Determine the (X, Y) coordinate at the center of the cell enclosing the given text.  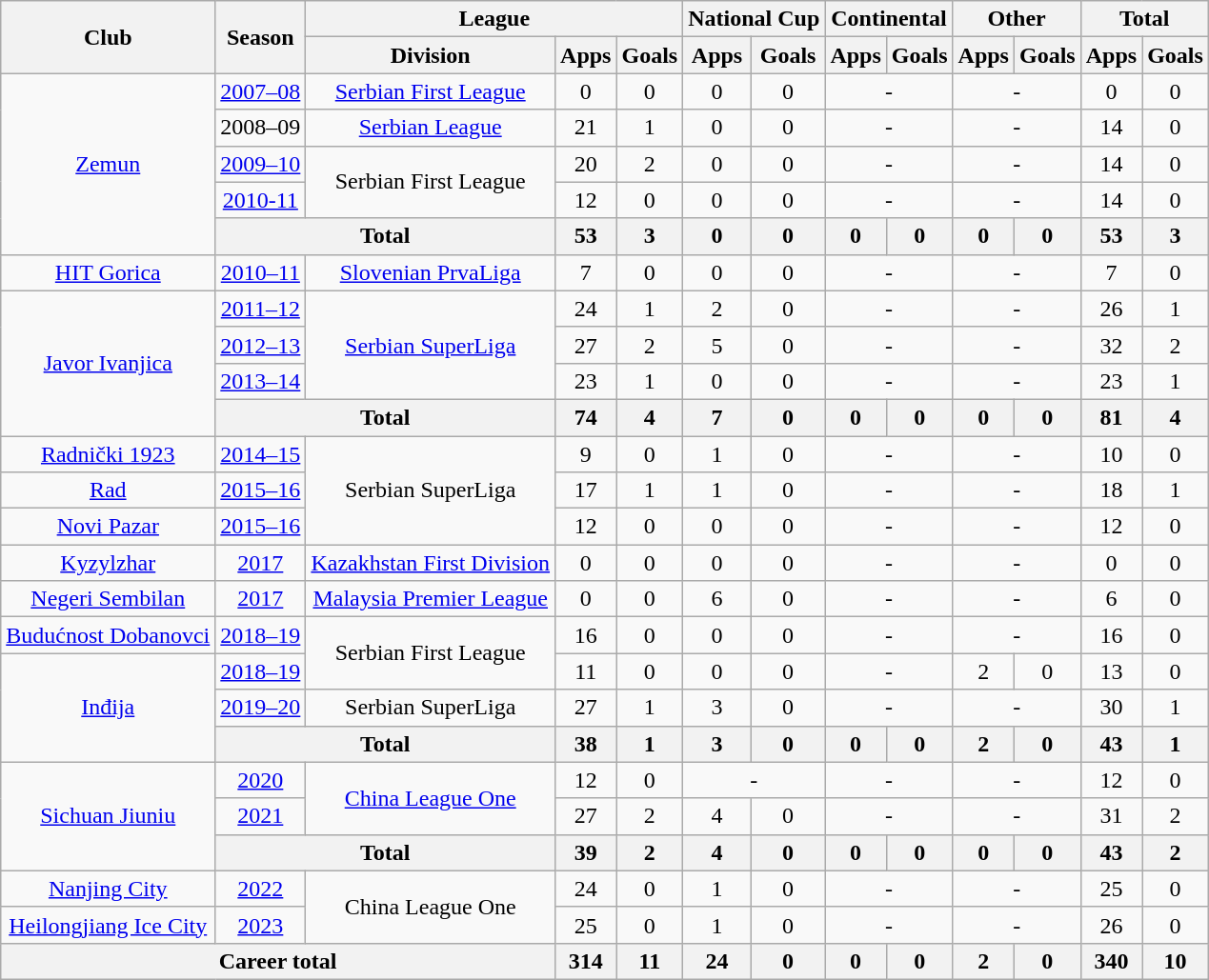
32 (1111, 345)
Inđija (109, 708)
Novi Pazar (109, 527)
18 (1111, 490)
Sichuan Jiuniu (109, 816)
2013–14 (261, 381)
Serbian League (431, 128)
20 (586, 164)
2020 (261, 780)
30 (1111, 708)
340 (1111, 961)
2019–20 (261, 708)
2021 (261, 816)
Zemun (109, 164)
74 (586, 417)
2009–10 (261, 164)
Negeri Sembilan (109, 599)
2008–09 (261, 128)
2010-11 (261, 200)
2007–08 (261, 91)
Season (261, 37)
Rad (109, 490)
2023 (261, 925)
314 (586, 961)
5 (717, 345)
21 (586, 128)
9 (586, 454)
Kazakhstan First Division (431, 563)
2022 (261, 889)
31 (1111, 816)
Malaysia Premier League (431, 599)
Other (1017, 19)
National Cup (755, 19)
2011–12 (261, 309)
2014–15 (261, 454)
2012–13 (261, 345)
13 (1111, 671)
81 (1111, 417)
League (494, 19)
Continental (889, 19)
2010–11 (261, 272)
Radnički 1923 (109, 454)
17 (586, 490)
Budućnost Dobanovci (109, 635)
Division (431, 55)
HIT Gorica (109, 272)
Javor Ivanjica (109, 363)
39 (586, 852)
Career total (278, 961)
Nanjing City (109, 889)
38 (586, 744)
Kyzylzhar (109, 563)
Heilongjiang Ice City (109, 925)
Club (109, 37)
Slovenian PrvaLiga (431, 272)
